Provide the (X, Y) coordinate of the cell's center where the given text is located.  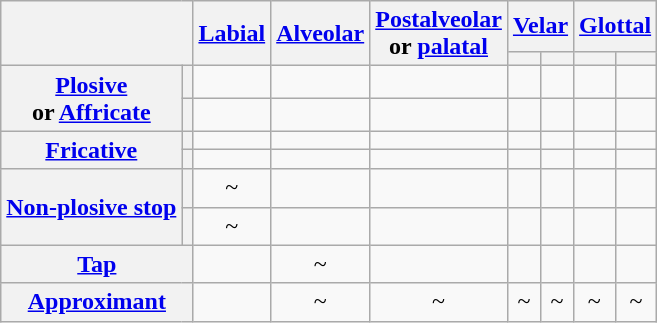
Plosiveor Affricate (92, 98)
Velar (540, 26)
Approximant (97, 302)
Tap (97, 264)
Postalveolaror palatal (439, 34)
Labial (232, 34)
Glottal (616, 26)
Alveolar (320, 34)
Non-plosive stop (92, 207)
Fricative (92, 150)
